Provide the [x, y] coordinate of the cell's center where the given text is located.  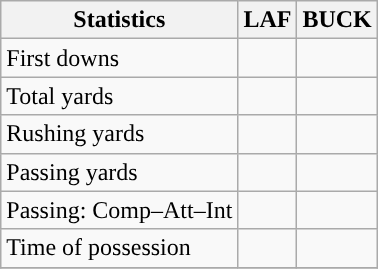
Rushing yards [120, 134]
Passing yards [120, 172]
LAF [268, 20]
Time of possession [120, 248]
Passing: Comp–Att–Int [120, 210]
Statistics [120, 20]
BUCK [337, 20]
Total yards [120, 96]
First downs [120, 58]
